Search for the cell housing the specified text and yield its [x, y] center coordinate. 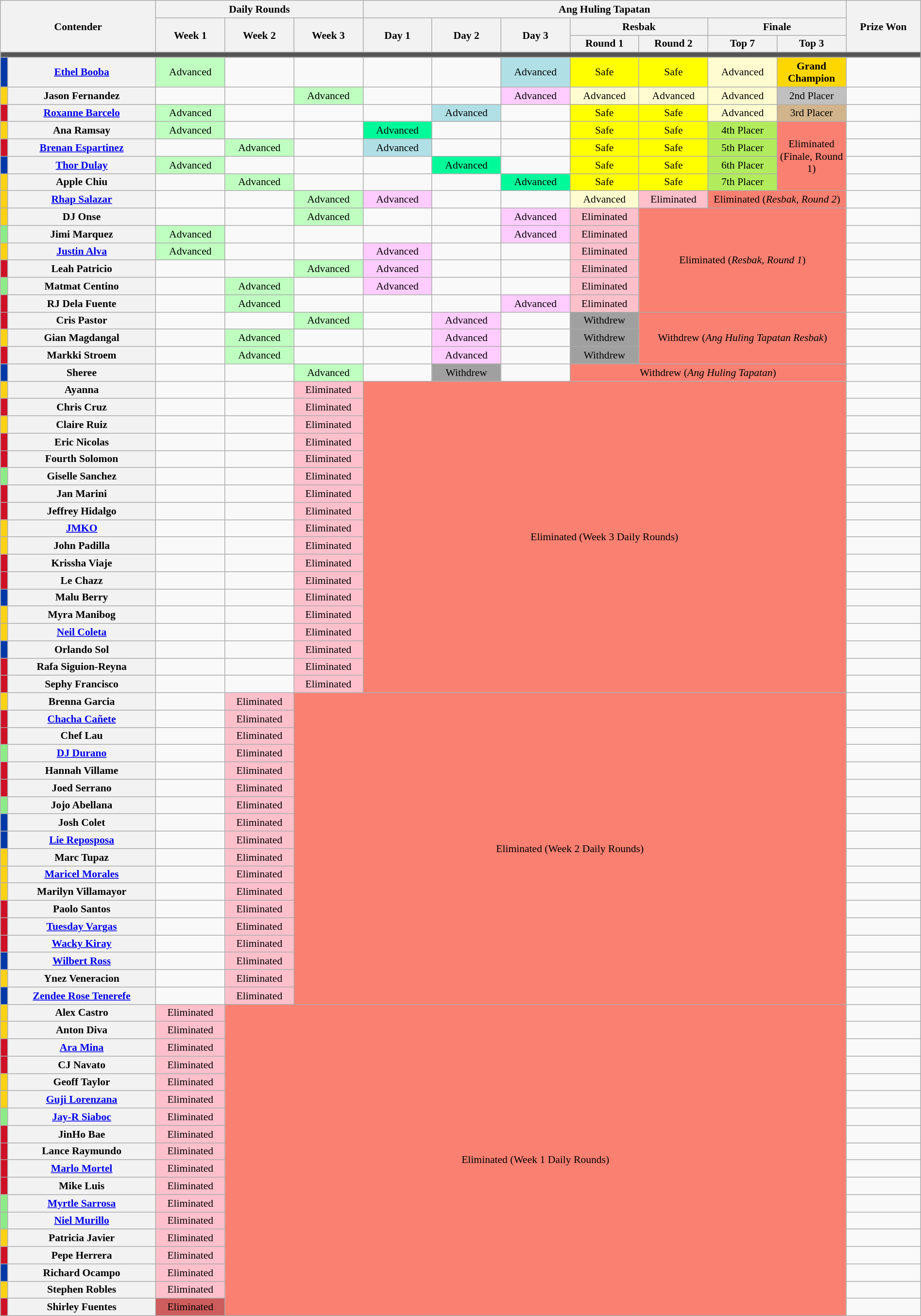
6th Placer [742, 165]
7th Placer [742, 182]
Round 1 [604, 44]
Lance Raymundo [82, 1151]
Hannah Villame [82, 771]
JinHo Bae [82, 1134]
Niel Murillo [82, 1221]
Sephy Francisco [82, 684]
Jay-R Siaboc [82, 1117]
Marc Tupaz [82, 857]
Marlo Mortel [82, 1169]
Alex Castro [82, 1013]
Day 1 [397, 35]
3rd Placer [811, 113]
Day 2 [466, 35]
Jason Fernandez [82, 96]
Apple Chiu [82, 182]
Eliminated (Week 2 Daily Rounds) [570, 848]
Orlando Sol [82, 649]
Thor Dulay [82, 165]
Myra Manibog [82, 615]
Jan Marini [82, 494]
Withdrew (Ang Huling Tapatan) [708, 373]
Paolo Santos [82, 909]
Shirley Fuentes [82, 1307]
Pepe Herrera [82, 1255]
Jeffrey Hidalgo [82, 511]
Malu Berry [82, 598]
Anton Diva [82, 1030]
Chris Cruz [82, 408]
Guji Lorenzana [82, 1100]
Week 2 [259, 35]
Neil Coleta [82, 632]
Withdrew (Ang Huling Tapatan Resbak) [742, 338]
Week 1 [190, 35]
Gian Magdangal [82, 338]
Le Chazz [82, 581]
Top 3 [811, 44]
Chacha Cañete [82, 719]
Geoff Taylor [82, 1082]
Ayanna [82, 390]
2nd Placer [811, 96]
Leah Patricio [82, 269]
Krissha Viaje [82, 563]
Eliminated (Resbak, Round 1) [742, 260]
Jimi Marquez [82, 234]
Myrtle Sarrosa [82, 1203]
RJ Dela Fuente [82, 304]
Ethel Booba [82, 72]
Fourth Solomon [82, 459]
Rhap Salazar [82, 200]
DJ Onse [82, 217]
Rafa Siguion-Reyna [82, 667]
Week 3 [328, 35]
Tuesday Vargas [82, 926]
Claire Ruiz [82, 425]
Brenna Garcia [82, 701]
CJ Navato [82, 1065]
Joed Serrano [82, 788]
Ana Ramsay [82, 131]
Stephen Robles [82, 1290]
Daily Rounds [259, 9]
Zendee Rose Tenerefe [82, 996]
JMKO [82, 529]
Wilbert Ross [82, 961]
Justin Alva [82, 252]
John Padilla [82, 546]
Ynez Veneracion [82, 978]
Resbak [639, 27]
Round 2 [673, 44]
Cris Pastor [82, 321]
Eliminated (Finale, Round 1) [811, 156]
Markki Stroem [82, 356]
Grand Champion [811, 72]
Eliminated (Week 1 Daily Rounds) [535, 1160]
Matmat Centino [82, 286]
Sheree [82, 373]
Brenan Espartinez [82, 148]
Mike Luis [82, 1186]
Finale [777, 27]
Day 3 [535, 35]
Chef Lau [82, 736]
Ara Mina [82, 1048]
Lie Reposposa [82, 840]
Contender [78, 26]
Patricia Javier [82, 1238]
Jojo Abellana [82, 805]
Marilyn Villamayor [82, 892]
4th Placer [742, 131]
Roxanne Barcelo [82, 113]
Giselle Sanchez [82, 477]
Top 7 [742, 44]
Eliminated (Week 3 Daily Rounds) [604, 537]
Eric Nicolas [82, 442]
Wacky Kiray [82, 944]
5th Placer [742, 148]
Eliminated (Resbak, Round 2) [777, 200]
DJ Durano [82, 753]
Josh Colet [82, 823]
Ang Huling Tapatan [604, 9]
Prize Won [884, 26]
Maricel Morales [82, 874]
Richard Ocampo [82, 1273]
